For the text-containing cell, return its midpoint in [x, y] coordinate format. 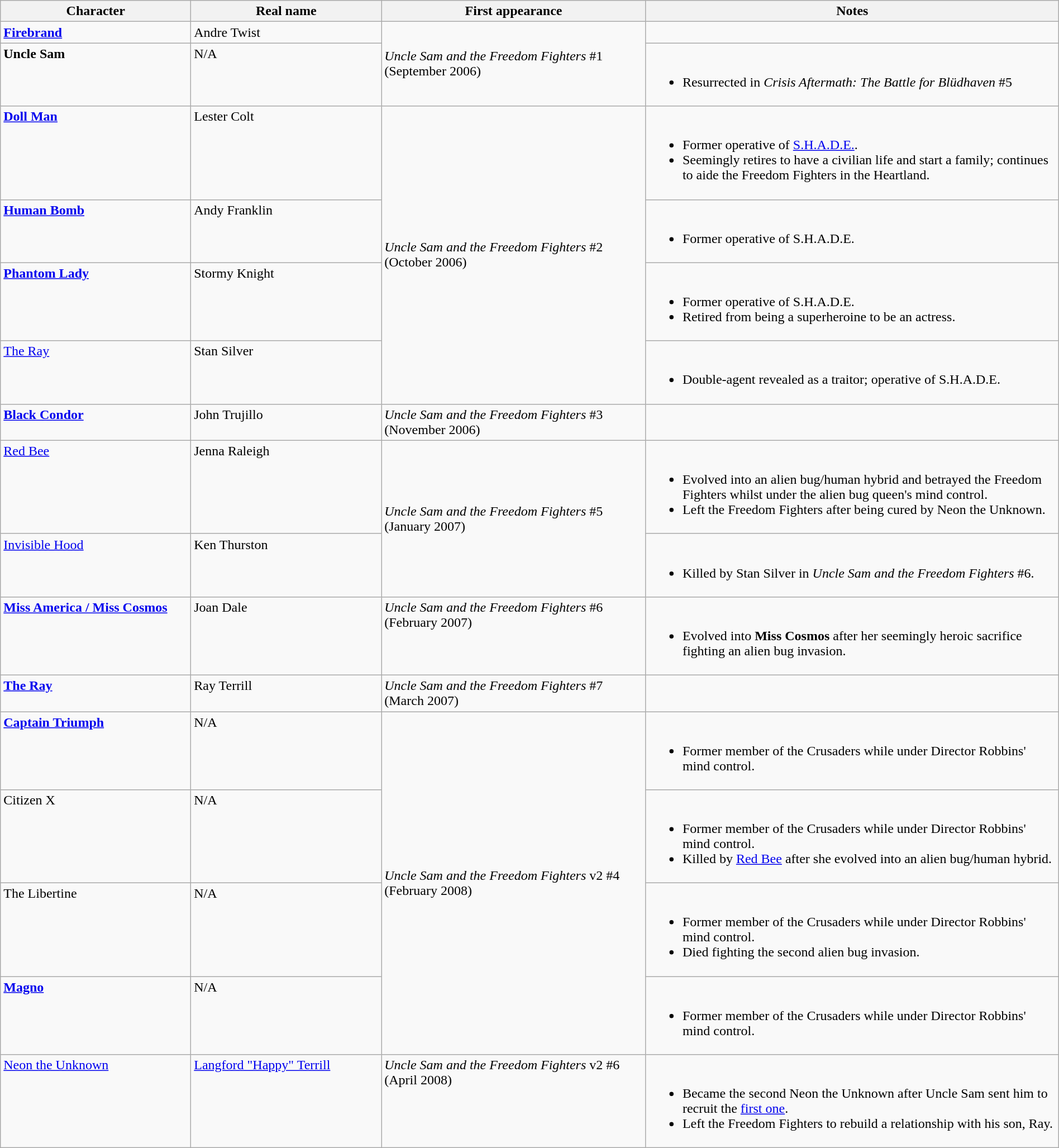
Andy Franklin [286, 231]
Former operative of S.H.A.D.E. [852, 231]
Jenna Raleigh [286, 487]
Resurrected in Crisis Aftermath: The Battle for Blüdhaven #5 [852, 75]
Ray Terrill [286, 693]
Joan Dale [286, 636]
Uncle Sam and the Freedom Fighters #7(March 2007) [514, 693]
Andre Twist [286, 32]
Phantom Lady [96, 302]
Uncle Sam and the Freedom Fighters #5(January 2007) [514, 518]
Double-agent revealed as a traitor; operative of S.H.A.D.E. [852, 372]
Neon the Unknown [96, 1102]
Citizen X [96, 837]
Real name [286, 11]
Former operative of S.H.A.D.E.Retired from being a superheroine to be an actress. [852, 302]
Uncle Sam and the Freedom Fighters #3(November 2006) [514, 422]
Uncle Sam and the Freedom Fighters #1(September 2006) [514, 64]
Former member of the Crusaders while under Director Robbins' mind control.Killed by Red Bee after she evolved into an alien bug/human hybrid. [852, 837]
Killed by Stan Silver in Uncle Sam and the Freedom Fighters #6. [852, 565]
Lester Colt [286, 153]
Firebrand [96, 32]
Uncle Sam and the Freedom Fighters #2(October 2006) [514, 255]
Red Bee [96, 487]
Ken Thurston [286, 565]
Miss America / Miss Cosmos [96, 636]
Stormy Knight [286, 302]
Evolved into Miss Cosmos after her seemingly heroic sacrifice fighting an alien bug invasion. [852, 636]
Notes [852, 11]
The Libertine [96, 930]
Langford "Happy" Terrill [286, 1102]
Doll Man [96, 153]
Uncle Sam and the Freedom Fighters v2 #6(April 2008) [514, 1102]
Invisible Hood [96, 565]
Captain Triumph [96, 751]
John Trujillo [286, 422]
Former member of the Crusaders while under Director Robbins' mind control.Died fighting the second alien bug invasion. [852, 930]
Character [96, 11]
Uncle Sam and the Freedom Fighters #6(February 2007) [514, 636]
Former operative of S.H.A.D.E..Seemingly retires to have a civilian life and start a family; continues to aide the Freedom Fighters in the Heartland. [852, 153]
Magno [96, 1016]
Uncle Sam and the Freedom Fighters v2 #4(February 2008) [514, 883]
Black Condor [96, 422]
First appearance [514, 11]
Uncle Sam [96, 75]
Human Bomb [96, 231]
Stan Silver [286, 372]
